Extract the (x, y) coordinate from the center of the cell holding the provided text.  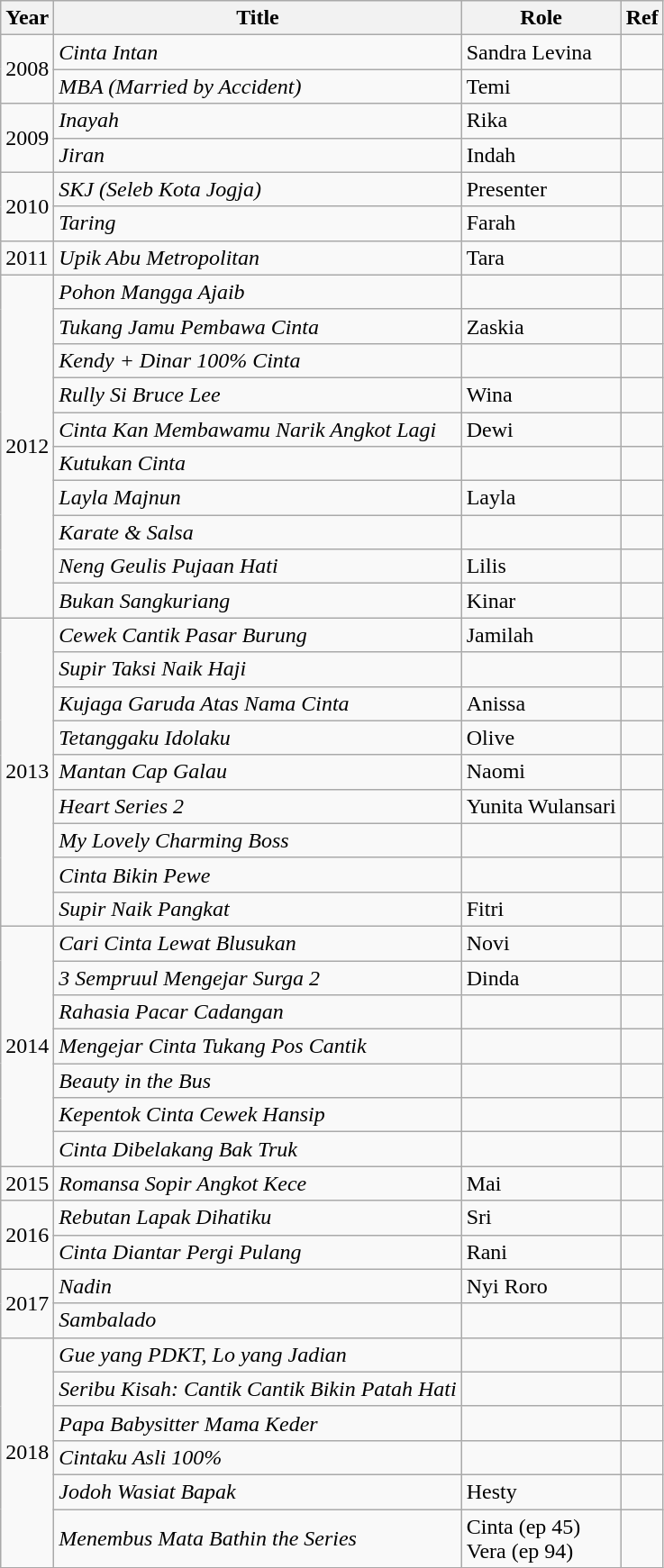
Novi (541, 943)
Supir Naik Pangkat (258, 909)
Taring (258, 223)
Jodoh Wasiat Bapak (258, 1491)
Jiran (258, 155)
Heart Series 2 (258, 806)
2011 (27, 258)
Yunita Wulansari (541, 806)
Presenter (541, 189)
Tukang Jamu Pembawa Cinta (258, 326)
Indah (541, 155)
Menembus Mata Bathin the Series (258, 1538)
Rebutan Lapak Dihatiku (258, 1218)
Layla Majnun (258, 498)
3 Sempruul Mengejar Surga 2 (258, 977)
Nadin (258, 1286)
Kepentok Cinta Cewek Hansip (258, 1115)
Inayah (258, 121)
Wina (541, 394)
2013 (27, 773)
Tetanggaku Idolaku (258, 738)
Jamilah (541, 635)
Cewek Cantik Pasar Burung (258, 635)
Rika (541, 121)
Zaskia (541, 326)
Mengejar Cinta Tukang Pos Cantik (258, 1047)
Cinta Bikin Pewe (258, 875)
Sandra Levina (541, 52)
2017 (27, 1303)
Dinda (541, 977)
Sri (541, 1218)
Ref (641, 18)
Pohon Mangga Ajaib (258, 292)
MBA (Married by Accident) (258, 86)
Papa Babysitter Mama Keder (258, 1423)
Rani (541, 1252)
Cintaku Asli 100% (258, 1457)
2010 (27, 206)
Supir Taksi Naik Haji (258, 669)
Naomi (541, 772)
2018 (27, 1452)
2015 (27, 1183)
2008 (27, 69)
Beauty in the Bus (258, 1081)
Cinta Diantar Pergi Pulang (258, 1252)
Cinta (ep 45)Vera (ep 94) (541, 1538)
2016 (27, 1235)
Karate & Salsa (258, 532)
Hesty (541, 1491)
Lilis (541, 566)
Cinta Dibelakang Bak Truk (258, 1149)
Gue yang PDKT, Lo yang Jadian (258, 1355)
Cinta Kan Membawamu Narik Angkot Lagi (258, 430)
SKJ (Seleb Kota Jogja) (258, 189)
Tara (541, 258)
Layla (541, 498)
Mai (541, 1183)
Rully Si Bruce Lee (258, 394)
2009 (27, 138)
Anissa (541, 703)
Mantan Cap Galau (258, 772)
Farah (541, 223)
Kujaga Garuda Atas Nama Cinta (258, 703)
Dewi (541, 430)
Cinta Intan (258, 52)
Kinar (541, 601)
Bukan Sangkuriang (258, 601)
Neng Geulis Pujaan Hati (258, 566)
Cari Cinta Lewat Blusukan (258, 943)
2012 (27, 447)
My Lovely Charming Boss (258, 840)
Kutukan Cinta (258, 464)
Role (541, 18)
Upik Abu Metropolitan (258, 258)
Olive (541, 738)
Sambalado (258, 1320)
Title (258, 18)
Romansa Sopir Angkot Kece (258, 1183)
2014 (27, 1046)
Seribu Kisah: Cantik Cantik Bikin Patah Hati (258, 1389)
Temi (541, 86)
Rahasia Pacar Cadangan (258, 1012)
Fitri (541, 909)
Year (27, 18)
Nyi Roro (541, 1286)
Kendy + Dinar 100% Cinta (258, 360)
